Find where the given text appears and provide that cell's center as (x, y) coordinate. 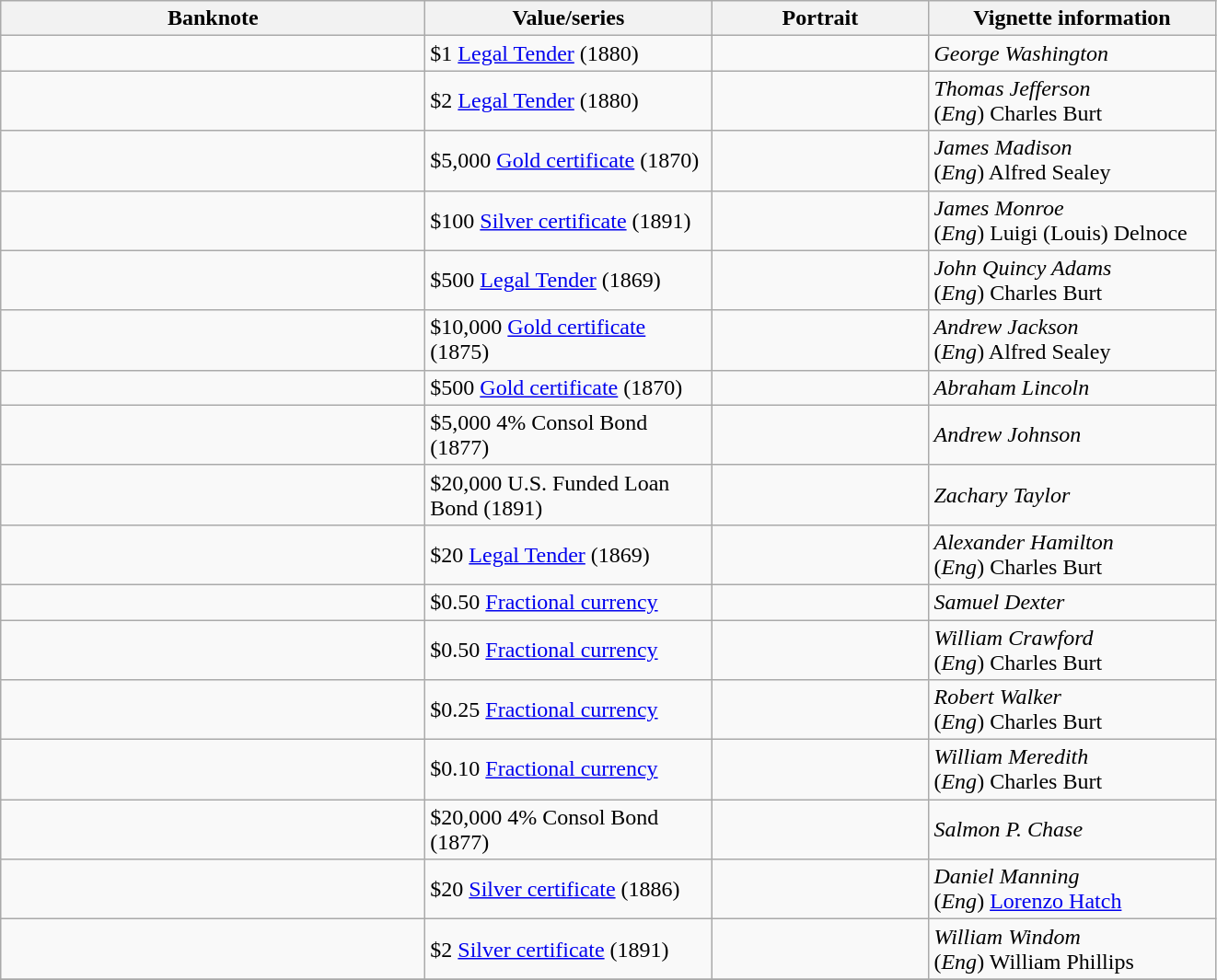
Banknote (214, 18)
George Washington (1072, 53)
Daniel Manning(Eng) Lorenzo Hatch (1072, 889)
$0.10 Fractional currency (569, 769)
Samuel Dexter (1072, 602)
Andrew Jackson(Eng) Alfred Sealey (1072, 340)
$20,000 4% Consol Bond (1877) (569, 830)
James Monroe(Eng) Luigi (Louis) Delnoce (1072, 221)
$5,000 4% Consol Bond (1877) (569, 434)
$10,000 Gold certificate (1875) (569, 340)
$5,000 Gold certificate (1870) (569, 160)
William Crawford(Eng) Charles Burt (1072, 650)
Alexander Hamilton(Eng) Charles Burt (1072, 554)
Thomas Jefferson(Eng) Charles Burt (1072, 101)
$500 Gold certificate (1870) (569, 387)
$1 Legal Tender (1880) (569, 53)
$20 Legal Tender (1869) (569, 554)
$2 Silver certificate (1891) (569, 950)
John Quincy Adams(Eng) Charles Burt (1072, 280)
William Meredith(Eng) Charles Burt (1072, 769)
Zachary Taylor (1072, 495)
William Windom(Eng) William Phillips (1072, 950)
Robert Walker(Eng) Charles Burt (1072, 710)
Portrait (820, 18)
Value/series (569, 18)
James Madison(Eng) Alfred Sealey (1072, 160)
Salmon P. Chase (1072, 830)
Abraham Lincoln (1072, 387)
$20,000 U.S. Funded Loan Bond (1891) (569, 495)
Andrew Johnson (1072, 434)
Vignette information (1072, 18)
$500 Legal Tender (1869) (569, 280)
$20 Silver certificate (1886) (569, 889)
$0.25 Fractional currency (569, 710)
$2 Legal Tender (1880) (569, 101)
$100 Silver certificate (1891) (569, 221)
